Find where the given text appears and provide that cell's center as (X, Y) coordinate. 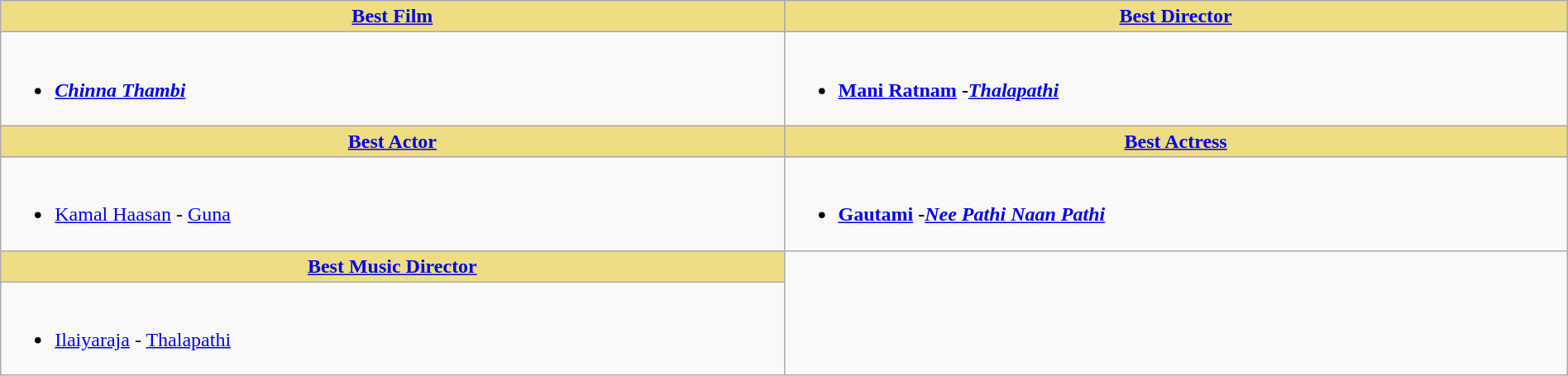
Best Music Director (392, 266)
Chinna Thambi (392, 79)
Kamal Haasan - Guna (392, 203)
Best Director (1176, 17)
Best Film (392, 17)
Best Actress (1176, 141)
Ilaiyaraja - Thalapathi (392, 329)
Best Actor (392, 141)
Gautami -Nee Pathi Naan Pathi (1176, 203)
Mani Ratnam -Thalapathi (1176, 79)
